Return the [x, y] coordinate for the center point of the cell that contains the specified text.  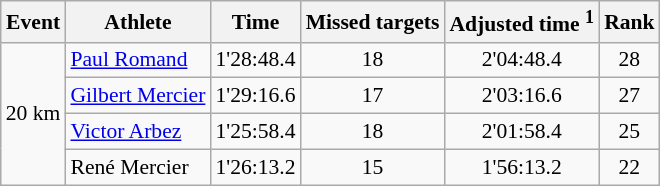
Event [34, 22]
27 [630, 96]
17 [373, 96]
1'28:48.4 [255, 60]
22 [630, 167]
Victor Arbez [138, 132]
1'56:13.2 [522, 167]
Adjusted time 1 [522, 22]
Rank [630, 22]
2'01:58.4 [522, 132]
25 [630, 132]
1'26:13.2 [255, 167]
Missed targets [373, 22]
28 [630, 60]
1'29:16.6 [255, 96]
2'04:48.4 [522, 60]
Time [255, 22]
1'25:58.4 [255, 132]
2'03:16.6 [522, 96]
Athlete [138, 22]
Gilbert Mercier [138, 96]
15 [373, 167]
20 km [34, 113]
Paul Romand [138, 60]
René Mercier [138, 167]
